Pinpoint the cell where the given text exists, returning its (x, y) midpoint coordinate. 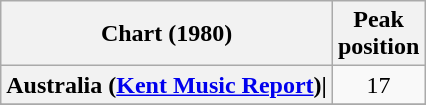
Peakposition (378, 34)
Australia (Kent Music Report)| (167, 85)
Chart (1980) (167, 34)
17 (378, 85)
